Capture the cell that displays the provided text and extract its (X, Y) central coordinate. 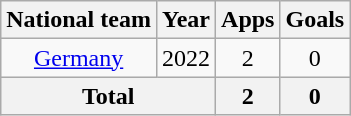
2022 (186, 58)
Germany (79, 58)
Year (186, 20)
Goals (315, 20)
Apps (248, 20)
Total (108, 96)
National team (79, 20)
